Search for the cell housing the specified text and yield its [x, y] center coordinate. 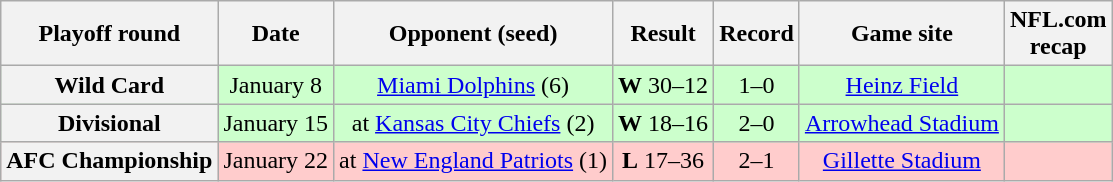
Playoff round [110, 34]
1–0 [757, 85]
L 17–36 [664, 161]
W 18–16 [664, 123]
Heinz Field [902, 85]
at Kansas City Chiefs (2) [474, 123]
W 30–12 [664, 85]
January 22 [276, 161]
Opponent (seed) [474, 34]
at New England Patriots (1) [474, 161]
Date [276, 34]
Result [664, 34]
Gillette Stadium [902, 161]
Game site [902, 34]
2–0 [757, 123]
Miami Dolphins (6) [474, 85]
Wild Card [110, 85]
AFC Championship [110, 161]
Arrowhead Stadium [902, 123]
NFL.comrecap [1058, 34]
2–1 [757, 161]
January 15 [276, 123]
January 8 [276, 85]
Record [757, 34]
Divisional [110, 123]
